Determine the (x, y) coordinate at the center of the cell enclosing the given text.  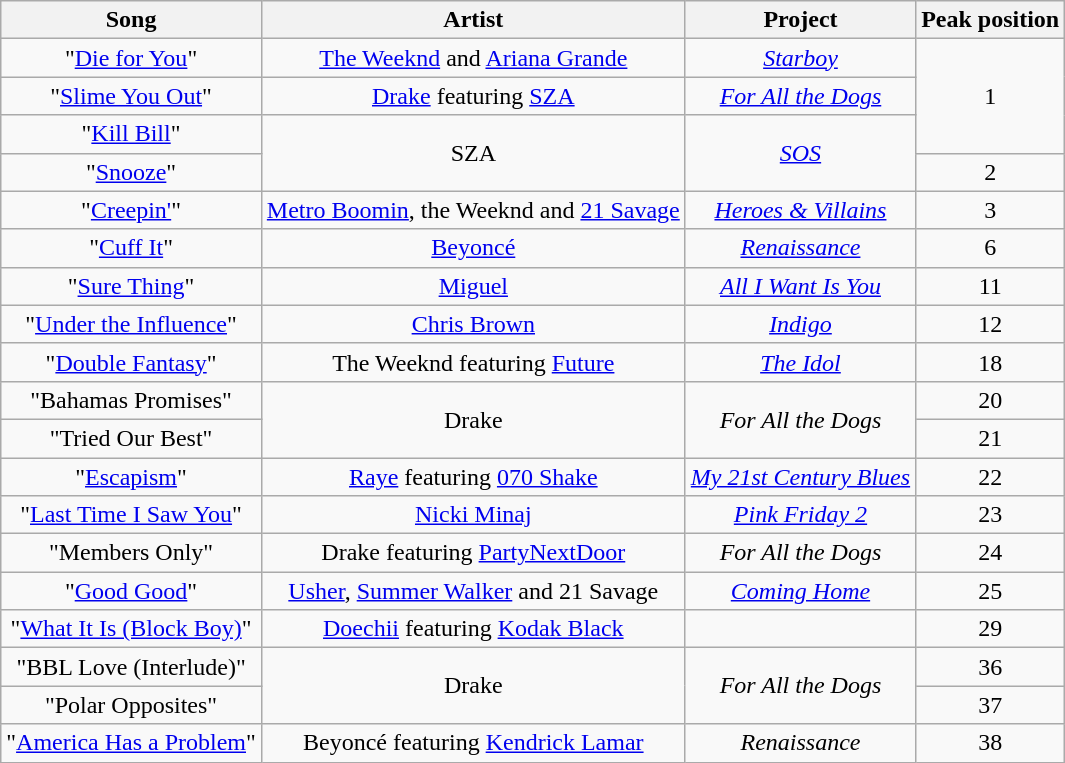
The Idol (800, 362)
Beyoncé featuring Kendrick Lamar (473, 743)
25 (990, 591)
All I Want Is You (800, 286)
"Escapism" (132, 477)
SZA (473, 153)
11 (990, 286)
Doechii featuring Kodak Black (473, 629)
23 (990, 515)
Miguel (473, 286)
"America Has a Problem" (132, 743)
"Slime You Out" (132, 96)
"Good Good" (132, 591)
Usher, Summer Walker and 21 Savage (473, 591)
"Die for You" (132, 58)
"What It Is (Block Boy)" (132, 629)
"Double Fantasy" (132, 362)
The Weeknd featuring Future (473, 362)
"Last Time I Saw You" (132, 515)
"Kill Bill" (132, 134)
22 (990, 477)
2 (990, 172)
Heroes & Villains (800, 210)
Indigo (800, 324)
3 (990, 210)
Raye featuring 070 Shake (473, 477)
Peak position (990, 20)
21 (990, 438)
The Weeknd and Ariana Grande (473, 58)
36 (990, 667)
"Polar Opposites" (132, 705)
38 (990, 743)
1 (990, 96)
My 21st Century Blues (800, 477)
20 (990, 400)
"Under the Influence" (132, 324)
"Bahamas Promises" (132, 400)
Coming Home (800, 591)
"Tried Our Best" (132, 438)
Project (800, 20)
Metro Boomin, the Weeknd and 21 Savage (473, 210)
Pink Friday 2 (800, 515)
"Cuff It" (132, 248)
"Members Only" (132, 553)
37 (990, 705)
Beyoncé (473, 248)
"BBL Love (Interlude)" (132, 667)
Artist (473, 20)
18 (990, 362)
6 (990, 248)
Drake featuring PartyNextDoor (473, 553)
24 (990, 553)
12 (990, 324)
Nicki Minaj (473, 515)
Song (132, 20)
Drake featuring SZA (473, 96)
SOS (800, 153)
"Creepin'" (132, 210)
29 (990, 629)
"Sure Thing" (132, 286)
Chris Brown (473, 324)
Starboy (800, 58)
"Snooze" (132, 172)
